Scan for the cell matching the given text and deliver its [x, y] coordinate at center. 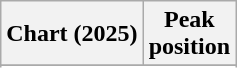
Peakposition [189, 34]
Chart (2025) [72, 34]
